Pinpoint the cell where the given text exists, returning its (X, Y) midpoint coordinate. 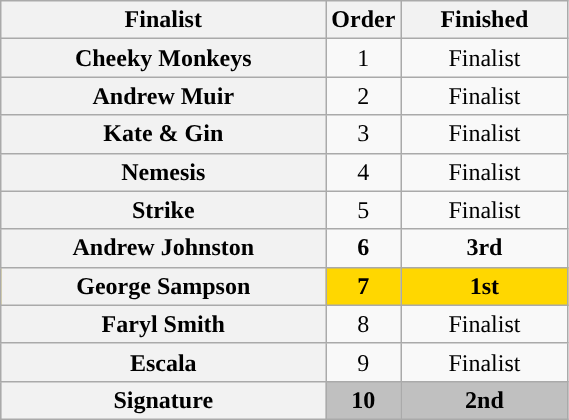
Kate & Gin (164, 134)
7 (364, 286)
2 (364, 96)
4 (364, 172)
2nd (484, 400)
3rd (484, 248)
10 (364, 400)
George Sampson (164, 286)
Nemesis (164, 172)
6 (364, 248)
3 (364, 134)
Signature (164, 400)
Order (364, 20)
5 (364, 210)
Andrew Johnston (164, 248)
Escala (164, 362)
Cheeky Monkeys (164, 58)
9 (364, 362)
Strike (164, 210)
1st (484, 286)
Andrew Muir (164, 96)
8 (364, 324)
Finished (484, 20)
1 (364, 58)
Faryl Smith (164, 324)
